Capture the cell that displays the provided text and extract its [X, Y] central coordinate. 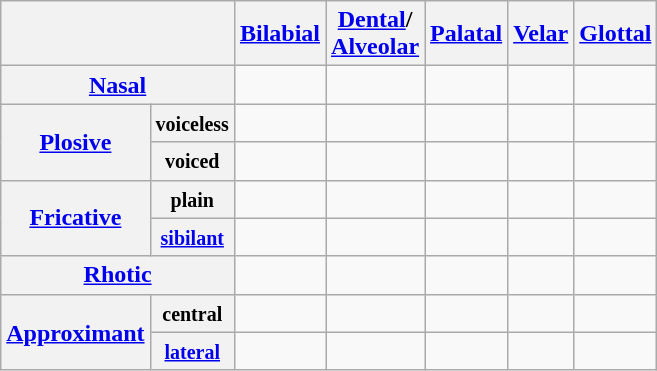
Rhotic [118, 275]
voiceless [192, 123]
Bilabial [280, 34]
sibilant [192, 237]
Palatal [466, 34]
Glottal [616, 34]
Nasal [118, 85]
Fricative [76, 218]
lateral [192, 351]
central [192, 313]
plain [192, 199]
Velar [541, 34]
Approximant [76, 332]
Dental/Alveolar [376, 34]
Plosive [76, 142]
voiced [192, 161]
